Return (x, y) of the center of cell containing provided text 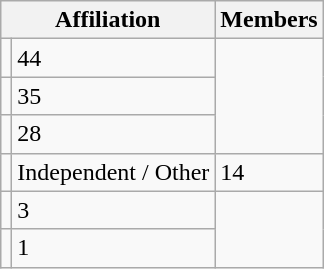
35 (114, 96)
3 (114, 210)
28 (114, 134)
Affiliation (108, 20)
14 (269, 172)
1 (114, 248)
Members (269, 20)
Independent / Other (114, 172)
44 (114, 58)
